For the text-containing cell, return its midpoint in [x, y] coordinate format. 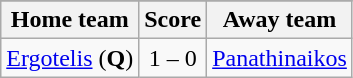
Score [173, 20]
Home team [70, 20]
Ergotelis (Q) [70, 58]
Away team [280, 20]
1 – 0 [173, 58]
Panathinaikos [280, 58]
